Extract the [x, y] coordinate from the center of the cell holding the provided text.  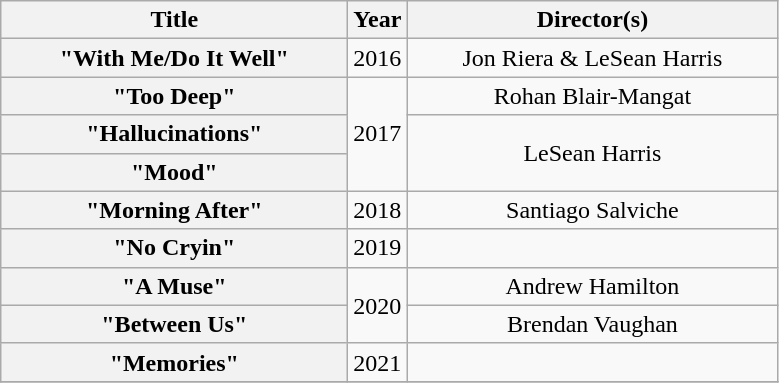
"No Cryin" [174, 248]
Jon Riera & LeSean Harris [592, 58]
2016 [378, 58]
Director(s) [592, 20]
"Hallucinations" [174, 134]
LeSean Harris [592, 153]
Year [378, 20]
2017 [378, 134]
2019 [378, 248]
"Morning After" [174, 210]
"Too Deep" [174, 96]
2018 [378, 210]
"Memories" [174, 362]
"With Me/Do It Well" [174, 58]
"Mood" [174, 172]
"Between Us" [174, 324]
Santiago Salviche [592, 210]
Title [174, 20]
"A Muse" [174, 286]
Rohan Blair-Mangat [592, 96]
Brendan Vaughan [592, 324]
2020 [378, 305]
Andrew Hamilton [592, 286]
2021 [378, 362]
